Provide the [X, Y] coordinate of the cell's center where the given text is located.  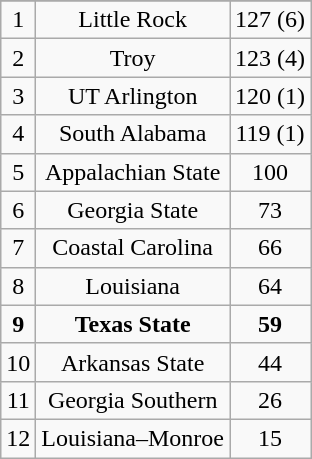
120 (1) [270, 96]
4 [18, 134]
127 (6) [270, 20]
Louisiana [133, 286]
3 [18, 96]
44 [270, 362]
Little Rock [133, 20]
7 [18, 248]
123 (4) [270, 58]
64 [270, 286]
59 [270, 324]
10 [18, 362]
15 [270, 438]
26 [270, 400]
73 [270, 210]
2 [18, 58]
8 [18, 286]
Louisiana–Monroe [133, 438]
12 [18, 438]
9 [18, 324]
11 [18, 400]
119 (1) [270, 134]
UT Arlington [133, 96]
5 [18, 172]
100 [270, 172]
Georgia State [133, 210]
Georgia Southern [133, 400]
Coastal Carolina [133, 248]
66 [270, 248]
Arkansas State [133, 362]
6 [18, 210]
Texas State [133, 324]
1 [18, 20]
Troy [133, 58]
South Alabama [133, 134]
Appalachian State [133, 172]
